Capture the cell that displays the provided text and extract its [X, Y] central coordinate. 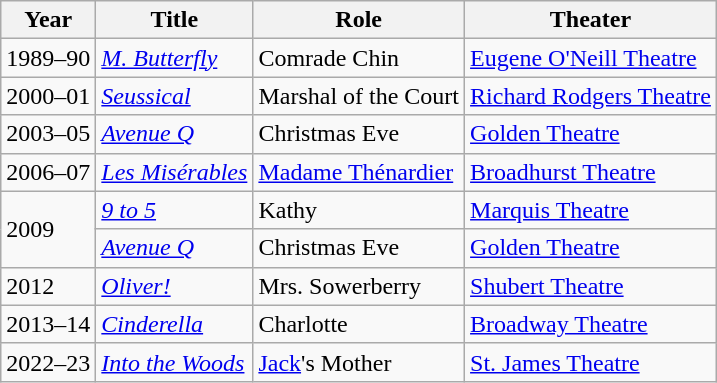
Broadway Theatre [591, 324]
St. James Theatre [591, 362]
2006–07 [48, 172]
Year [48, 20]
Mrs. Sowerberry [359, 286]
2022–23 [48, 362]
Marquis Theatre [591, 210]
Les Misérables [174, 172]
Comrade Chin [359, 58]
Seussical [174, 96]
Kathy [359, 210]
Role [359, 20]
Eugene O'Neill Theatre [591, 58]
2012 [48, 286]
Oliver! [174, 286]
1989–90 [48, 58]
Madame Thénardier [359, 172]
Marshal of the Court [359, 96]
Into the Woods [174, 362]
2003–05 [48, 134]
Richard Rodgers Theatre [591, 96]
2009 [48, 229]
Broadhurst Theatre [591, 172]
Shubert Theatre [591, 286]
Charlotte [359, 324]
M. Butterfly [174, 58]
Cinderella [174, 324]
2000–01 [48, 96]
Jack's Mother [359, 362]
Title [174, 20]
9 to 5 [174, 210]
2013–14 [48, 324]
Theater [591, 20]
